Determine the (x, y) coordinate at the center of the cell enclosing the given text.  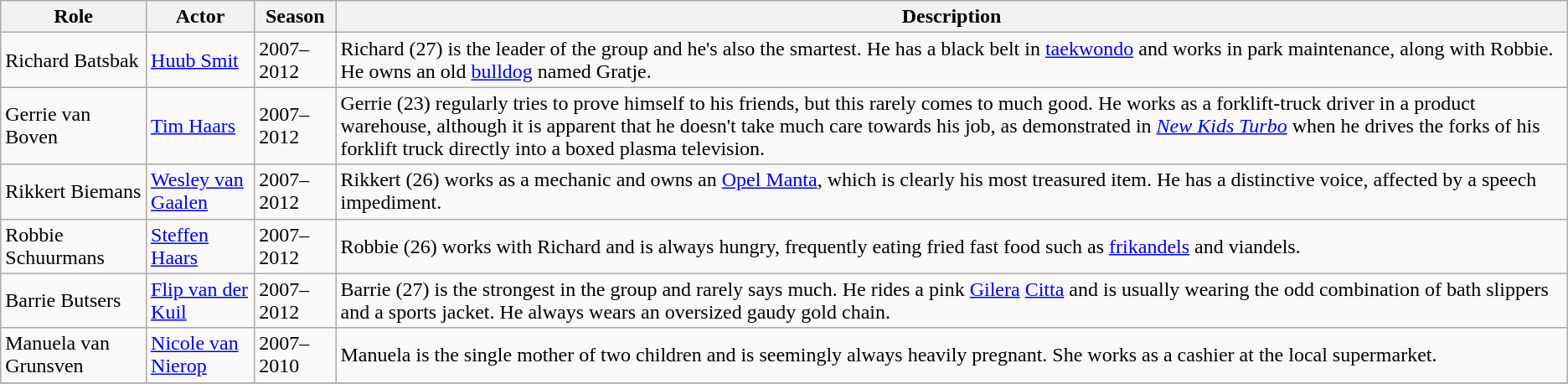
Nicole van Nierop (201, 355)
Manuela is the single mother of two children and is seemingly always heavily pregnant. She works as a cashier at the local supermarket. (952, 355)
Tim Haars (201, 126)
Huub Smit (201, 60)
Season (295, 17)
Robbie Schuurmans (74, 246)
Robbie (26) works with Richard and is always hungry, frequently eating fried fast food such as frikandels and viandels. (952, 246)
Manuela van Grunsven (74, 355)
Wesley van Gaalen (201, 191)
Actor (201, 17)
Description (952, 17)
Gerrie van Boven (74, 126)
Flip van der Kuil (201, 300)
Richard Batsbak (74, 60)
Steffen Haars (201, 246)
Rikkert Biemans (74, 191)
Role (74, 17)
2007–2010 (295, 355)
Barrie Butsers (74, 300)
